For the text-containing cell, return its midpoint in (X, Y) coordinate format. 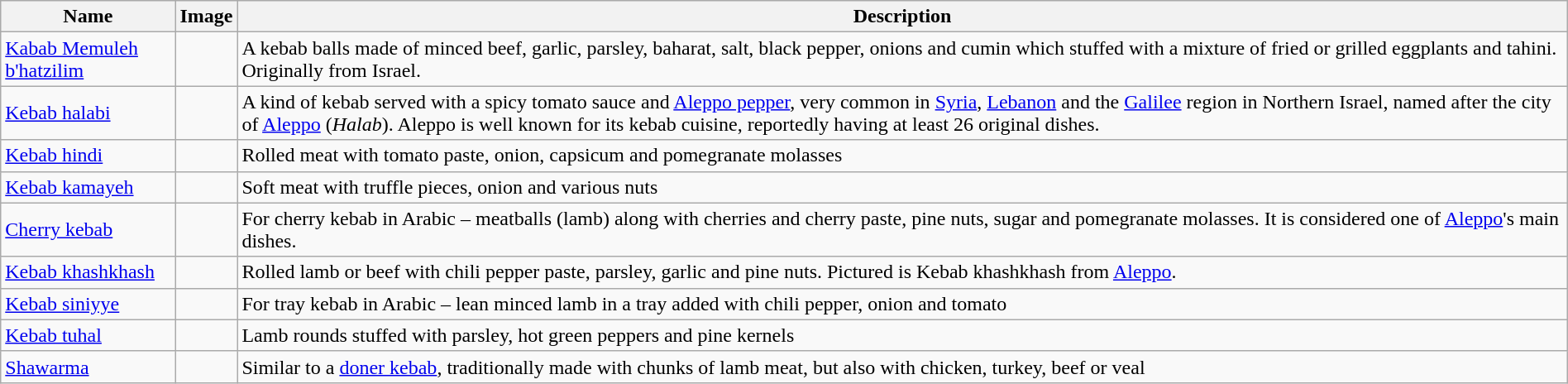
Soft meat with truffle pieces, onion and various nuts (902, 187)
Kebab hindi (88, 156)
Name (88, 17)
Description (902, 17)
Kebab halabi (88, 113)
Lamb rounds stuffed with parsley, hot green peppers and pine kernels (902, 335)
For tray kebab in Arabic – lean minced lamb in a tray added with chili pepper, onion and tomato (902, 304)
Shawarma (88, 367)
Rolled meat with tomato paste, onion, capsicum and pomegranate molasses (902, 156)
Image (207, 17)
Kebab kamayeh (88, 187)
Rolled lamb or beef with chili pepper paste, parsley, garlic and pine nuts. Pictured is Kebab khashkhash from Aleppo. (902, 272)
Kebab khashkhash (88, 272)
Kebab tuhal (88, 335)
Kabab Memuleh b'hatzilim (88, 60)
Similar to a doner kebab, traditionally made with chunks of lamb meat, but also with chicken, turkey, beef or veal (902, 367)
Kebab siniyye (88, 304)
Cherry kebab (88, 230)
